For the text-containing cell, return its midpoint in [X, Y] coordinate format. 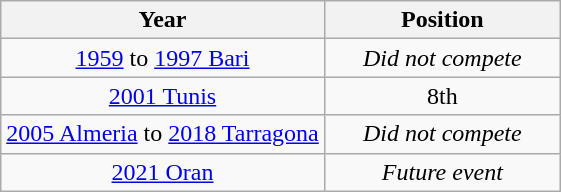
2021 Oran [163, 172]
Future event [442, 172]
2005 Almeria to 2018 Tarragona [163, 134]
Position [442, 20]
1959 to 1997 Bari [163, 58]
2001 Tunis [163, 96]
8th [442, 96]
Year [163, 20]
